Extract the [X, Y] coordinate from the center of the cell holding the provided text.  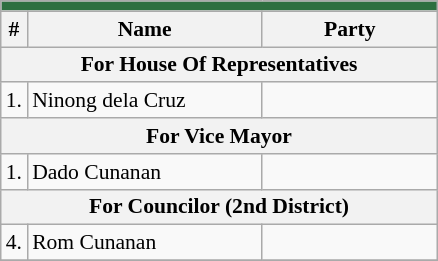
For Vice Mayor [220, 136]
# [14, 29]
Name [144, 29]
Ninong dela Cruz [144, 101]
Party [350, 29]
4. [14, 243]
For House Of Representatives [220, 65]
Rom Cunanan [144, 243]
Dado Cunanan [144, 172]
For Councilor (2nd District) [220, 207]
